Output the (x, y) coordinate of the center of the cell containing the given text.  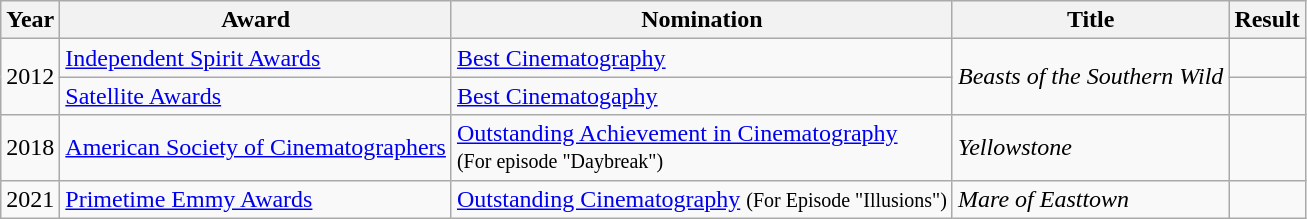
Satellite Awards (256, 96)
Primetime Emmy Awards (256, 199)
Best Cinematogaphy (702, 96)
Award (256, 20)
Beasts of the Southern Wild (1090, 77)
American Society of Cinematographers (256, 148)
Yellowstone (1090, 148)
Independent Spirit Awards (256, 58)
2012 (30, 77)
Year (30, 20)
2021 (30, 199)
Nomination (702, 20)
Result (1267, 20)
Mare of Easttown (1090, 199)
Best Cinematography (702, 58)
Outstanding Cinematography (For Episode "Illusions") (702, 199)
Outstanding Achievement in Cinematography(For episode "Daybreak") (702, 148)
Title (1090, 20)
2018 (30, 148)
